For the text-containing cell, return its midpoint in (x, y) coordinate format. 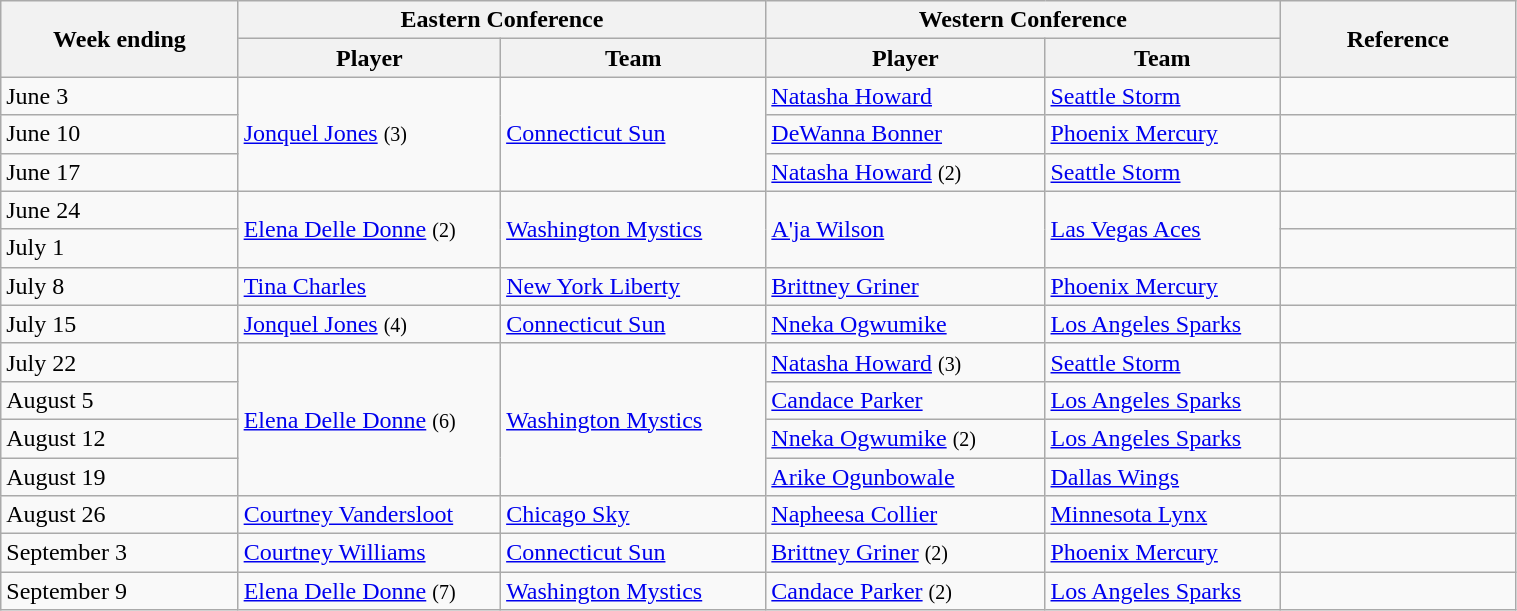
Courtney Vandersloot (369, 515)
June 24 (120, 210)
Candace Parker (906, 400)
Jonquel Jones (3) (369, 134)
August 19 (120, 477)
Minnesota Lynx (1162, 515)
July 8 (120, 286)
Dallas Wings (1162, 477)
Chicago Sky (634, 515)
Natasha Howard (906, 96)
Nneka Ogwumike (2) (906, 438)
Reference (1398, 39)
New York Liberty (634, 286)
Candace Parker (2) (906, 591)
Natasha Howard (3) (906, 362)
Brittney Griner (906, 286)
Elena Delle Donne (2) (369, 229)
September 3 (120, 553)
Courtney Williams (369, 553)
Elena Delle Donne (7) (369, 591)
June 10 (120, 134)
September 9 (120, 591)
Arike Ogunbowale (906, 477)
Jonquel Jones (4) (369, 324)
Brittney Griner (2) (906, 553)
July 1 (120, 248)
June 3 (120, 96)
Napheesa Collier (906, 515)
Nneka Ogwumike (906, 324)
June 17 (120, 172)
July 22 (120, 362)
Natasha Howard (2) (906, 172)
August 26 (120, 515)
Elena Delle Donne (6) (369, 419)
August 5 (120, 400)
Western Conference (1023, 20)
A'ja Wilson (906, 229)
Week ending (120, 39)
Tina Charles (369, 286)
July 15 (120, 324)
Las Vegas Aces (1162, 229)
August 12 (120, 438)
Eastern Conference (502, 20)
DeWanna Bonner (906, 134)
